Extract the [X, Y] coordinate from the center of the cell holding the provided text.  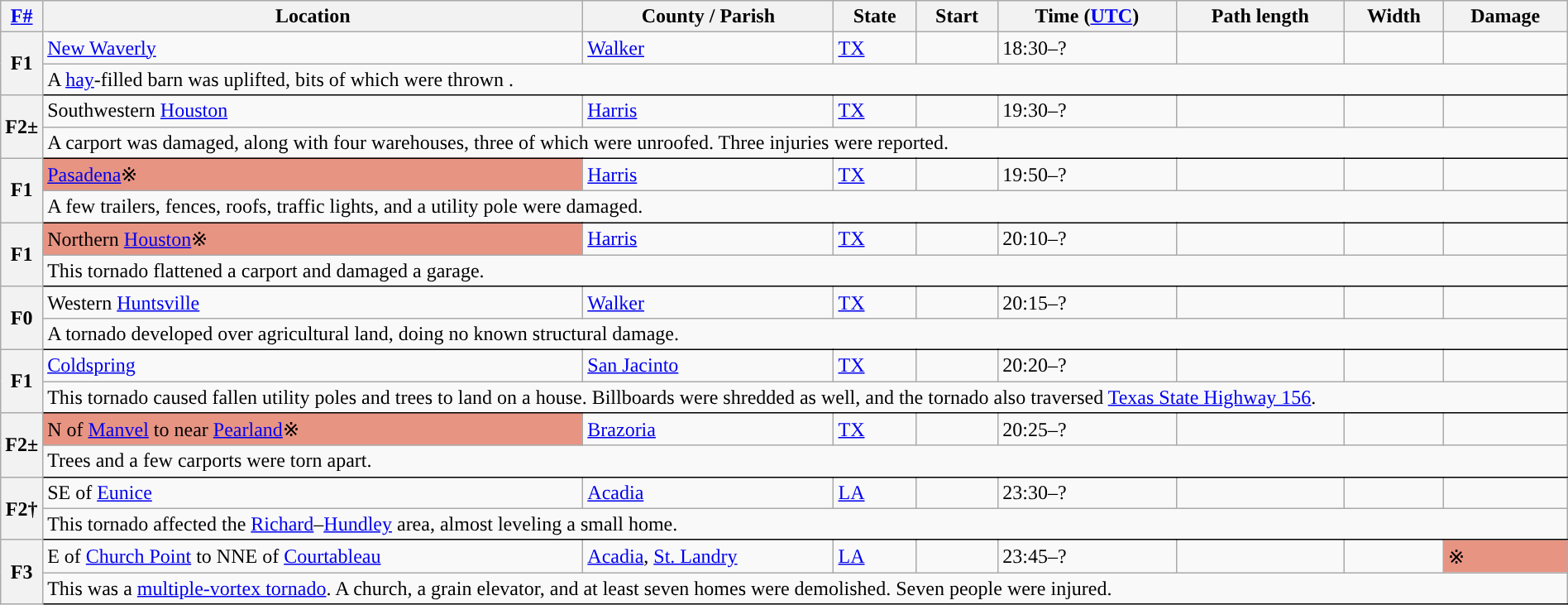
F# [22, 17]
E of Church Point to NNE of Courtableau [313, 556]
23:30–? [1087, 492]
Start [956, 17]
Northern Houston※ [313, 239]
A tornado developed over agricultural land, doing no known structural damage. [806, 334]
N of Manvel to near Pearland※ [313, 430]
23:45–? [1087, 556]
New Waverly [313, 48]
This tornado flattened a carport and damaged a garage. [806, 271]
This tornado affected the Richard–Hundley area, almost leveling a small home. [806, 524]
※ [1505, 556]
Location [313, 17]
Brazoria [708, 430]
Width [1394, 17]
SE of Eunice [313, 492]
A few trailers, fences, roofs, traffic lights, and a utility pole were damaged. [806, 207]
Trees and a few carports were torn apart. [806, 461]
20:10–? [1087, 239]
F0 [22, 318]
Coldspring [313, 365]
Southwestern Houston [313, 111]
20:20–? [1087, 365]
This was a multiple-vortex tornado. A church, a grain elevator, and at least seven homes were demolished. Seven people were injured. [806, 588]
A carport was damaged, along with four warehouses, three of which were unroofed. Three injuries were reported. [806, 142]
Time (UTC) [1087, 17]
A hay-filled barn was uplifted, bits of which were thrown . [806, 79]
19:50–? [1087, 175]
20:15–? [1087, 302]
County / Parish [708, 17]
20:25–? [1087, 430]
Damage [1505, 17]
Pasadena※ [313, 175]
Path length [1260, 17]
F3 [22, 572]
San Jacinto [708, 365]
State [875, 17]
Western Huntsville [313, 302]
Acadia [708, 492]
Acadia, St. Landry [708, 556]
F2† [22, 508]
19:30–? [1087, 111]
18:30–? [1087, 48]
